For the text-containing cell, return its midpoint in (X, Y) coordinate format. 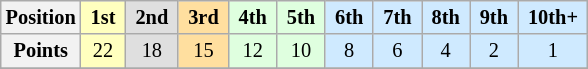
1 (553, 51)
3rd (203, 17)
7th (397, 17)
10th+ (553, 17)
4 (446, 51)
Position (41, 17)
4th (253, 17)
6 (397, 51)
6th (349, 17)
2nd (152, 17)
2 (494, 51)
8th (446, 17)
8 (349, 51)
15 (203, 51)
1st (104, 17)
9th (494, 17)
5th (301, 17)
12 (253, 51)
10 (301, 51)
22 (104, 51)
Points (41, 51)
18 (152, 51)
